Capture the cell that displays the provided text and extract its (X, Y) central coordinate. 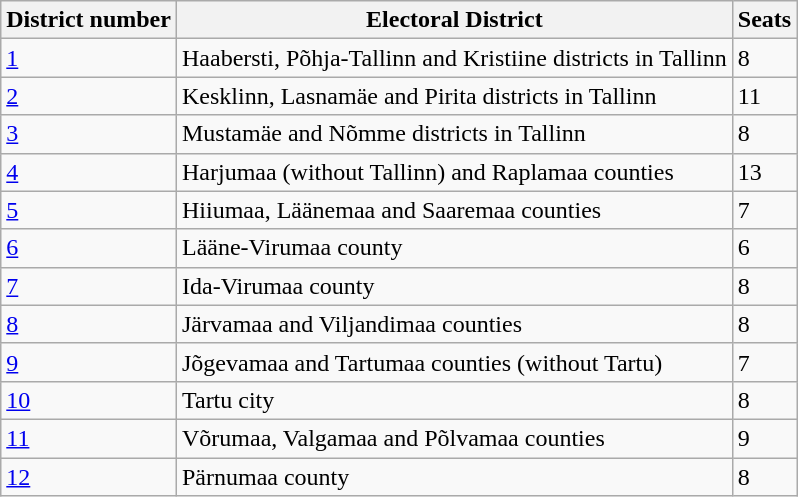
Hiiumaa, Läänemaa and Saaremaa counties (454, 210)
Võrumaa, Valgamaa and Põlvamaa counties (454, 438)
Ida-Virumaa county (454, 286)
12 (89, 477)
1 (89, 58)
Lääne-Virumaa county (454, 248)
Harjumaa (without Tallinn) and Raplamaa counties (454, 172)
Järvamaa and Viljandimaa counties (454, 324)
10 (89, 400)
Tartu city (454, 400)
Seats (764, 20)
Kesklinn, Lasnamäe and Pirita districts in Tallinn (454, 96)
2 (89, 96)
Pärnumaa county (454, 477)
3 (89, 134)
Jõgevamaa and Tartumaa counties (without Tartu) (454, 362)
Haabersti, Põhja-Tallinn and Kristiine districts in Tallinn (454, 58)
Electoral District (454, 20)
5 (89, 210)
Mustamäe and Nõmme districts in Tallinn (454, 134)
13 (764, 172)
4 (89, 172)
District number (89, 20)
